Search for the cell housing the specified text and yield its (x, y) center coordinate. 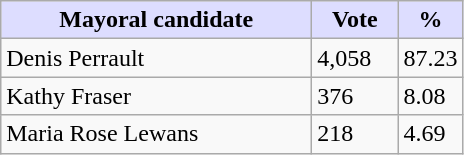
87.23 (430, 58)
Mayoral candidate (156, 20)
8.08 (430, 96)
218 (355, 134)
Denis Perrault (156, 58)
% (430, 20)
Vote (355, 20)
Kathy Fraser (156, 96)
376 (355, 96)
4.69 (430, 134)
4,058 (355, 58)
Maria Rose Lewans (156, 134)
